Identify which cell holds the provided text, then report its (X, Y) central coordinate. 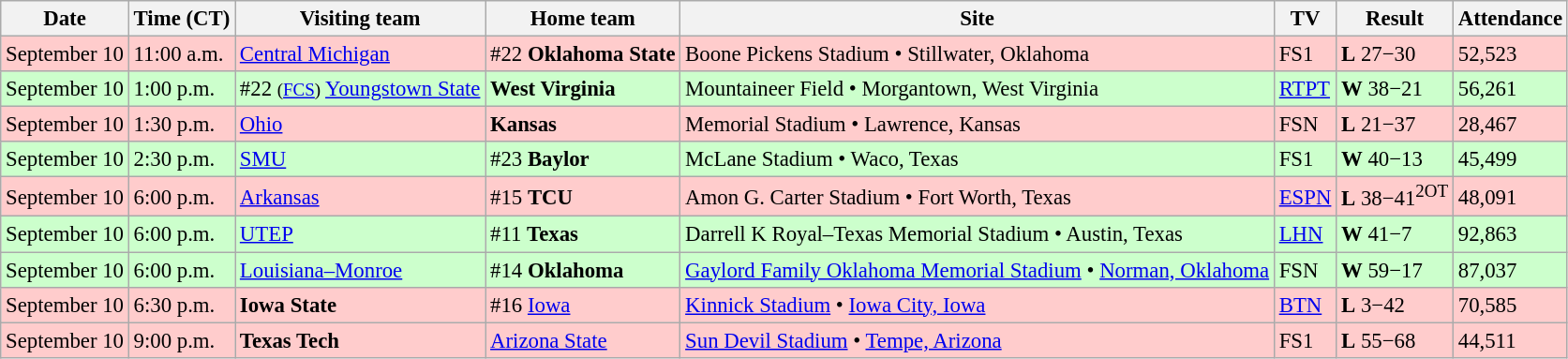
70,585 (1510, 305)
Mountaineer Field • Morgantown, West Virginia (978, 89)
Darrell K Royal–Texas Memorial Stadium • Austin, Texas (978, 234)
W 59−17 (1395, 270)
52,523 (1510, 54)
48,091 (1510, 197)
L 38−412OT (1395, 197)
Arkansas (360, 197)
Boone Pickens Stadium • Stillwater, Oklahoma (978, 54)
45,499 (1510, 159)
Ohio (360, 125)
L 3−42 (1395, 305)
Time (CT) (182, 19)
Arizona State (583, 340)
44,511 (1510, 340)
Gaylord Family Oklahoma Memorial Stadium • Norman, Oklahoma (978, 270)
Kansas (583, 125)
Texas Tech (360, 340)
#23 Baylor (583, 159)
ESPN (1305, 197)
Kinnick Stadium • Iowa City, Iowa (978, 305)
Amon G. Carter Stadium • Fort Worth, Texas (978, 197)
1:30 p.m. (182, 125)
2:30 p.m. (182, 159)
L 55−68 (1395, 340)
RTPT (1305, 89)
Result (1395, 19)
TV (1305, 19)
56,261 (1510, 89)
6:30 p.m. (182, 305)
SMU (360, 159)
9:00 p.m. (182, 340)
Central Michigan (360, 54)
1:00 p.m. (182, 89)
Site (978, 19)
28,467 (1510, 125)
BTN (1305, 305)
#15 TCU (583, 197)
11:00 a.m. (182, 54)
Attendance (1510, 19)
L 21−37 (1395, 125)
#16 Iowa (583, 305)
92,863 (1510, 234)
Sun Devil Stadium • Tempe, Arizona (978, 340)
UTEP (360, 234)
#22 Oklahoma State (583, 54)
#22 (FCS) Youngstown State (360, 89)
LHN (1305, 234)
McLane Stadium • Waco, Texas (978, 159)
Memorial Stadium • Lawrence, Kansas (978, 125)
W 41−7 (1395, 234)
L 27−30 (1395, 54)
#14 Oklahoma (583, 270)
Visiting team (360, 19)
Iowa State (360, 305)
West Virginia (583, 89)
W 38−21 (1395, 89)
Date (65, 19)
Home team (583, 19)
W 40−13 (1395, 159)
#11 Texas (583, 234)
Louisiana–Monroe (360, 270)
87,037 (1510, 270)
